Provide the (X, Y) coordinate of the cell's center where the given text is located.  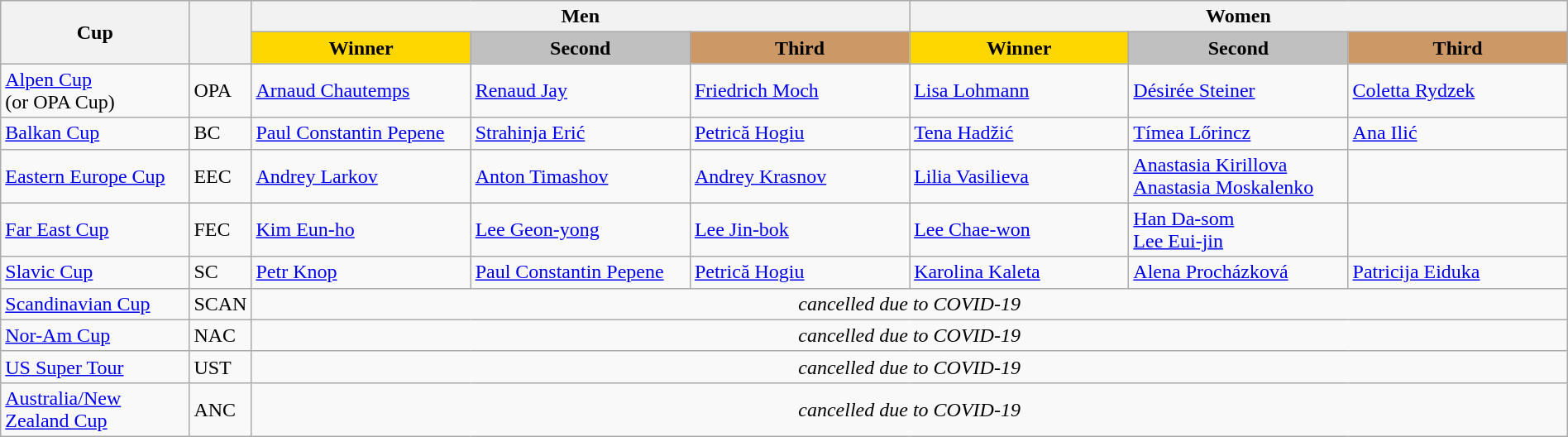
Kim Eun-ho (361, 230)
Petr Knop (361, 272)
Anton Timashov (581, 175)
Coletta Rydzek (1457, 91)
Australia/New Zealand Cup (95, 409)
Anastasia Kirillova Anastasia Moskalenko (1239, 175)
Slavic Cup (95, 272)
Lisa Lohmann (1019, 91)
Nor-Am Cup (95, 335)
Alena Procházková (1239, 272)
Scandinavian Cup (95, 304)
Far East Cup (95, 230)
Cup (95, 32)
OPA (220, 91)
Men (581, 17)
BC (220, 133)
Andrey Larkov (361, 175)
Arnaud Chautemps (361, 91)
Han Da-som Lee Eui-jin (1239, 230)
Lee Jin-bok (799, 230)
Women (1239, 17)
Désirée Steiner (1239, 91)
Tena Hadžić (1019, 133)
Lee Chae-won (1019, 230)
Tímea Lőrincz (1239, 133)
Friedrich Moch (799, 91)
SC (220, 272)
Balkan Cup (95, 133)
UST (220, 367)
Eastern Europe Cup (95, 175)
Ana Ilić (1457, 133)
Alpen Cup(or OPA Cup) (95, 91)
SCAN (220, 304)
Karolina Kaleta (1019, 272)
Lee Geon-yong (581, 230)
Patricija Eiduka (1457, 272)
EEC (220, 175)
Strahinja Erić (581, 133)
NAC (220, 335)
US Super Tour (95, 367)
ANC (220, 409)
Renaud Jay (581, 91)
Andrey Krasnov (799, 175)
Lilia Vasilieva (1019, 175)
FEC (220, 230)
